Output the (X, Y) coordinate of the center of the cell containing the given text.  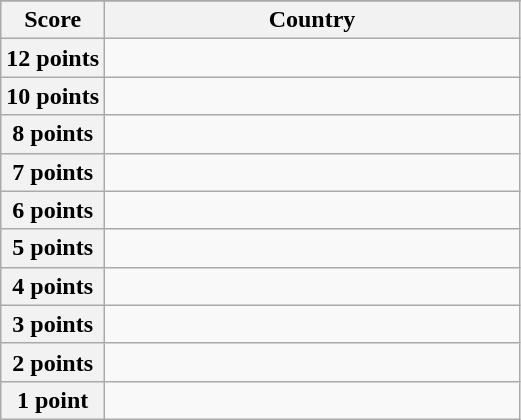
3 points (53, 324)
1 point (53, 400)
2 points (53, 362)
5 points (53, 248)
7 points (53, 172)
8 points (53, 134)
12 points (53, 58)
10 points (53, 96)
4 points (53, 286)
6 points (53, 210)
Score (53, 20)
Country (312, 20)
